Detect which cell encompasses the target text, then output its (X, Y) center coordinate. 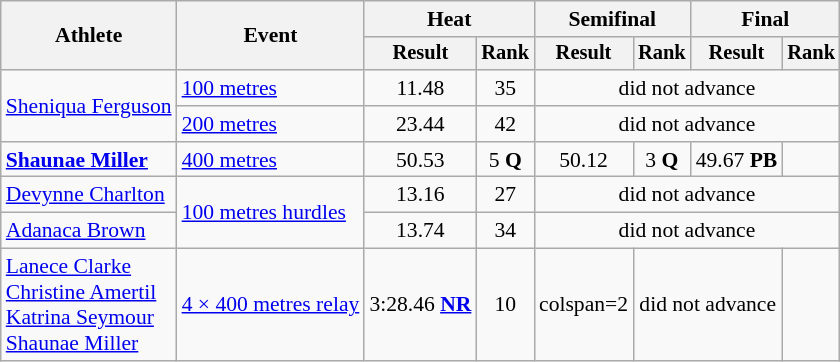
Devynne Charlton (89, 195)
23.44 (420, 124)
42 (505, 124)
4 × 400 metres relay (271, 305)
Final (766, 19)
Heat (449, 19)
3:28.46 NR (420, 305)
100 metres (271, 88)
10 (505, 305)
35 (505, 88)
colspan=2 (584, 305)
400 metres (271, 160)
Event (271, 36)
Sheniqua Ferguson (89, 106)
5 Q (505, 160)
13.74 (420, 231)
Athlete (89, 36)
11.48 (420, 88)
27 (505, 195)
Lanece ClarkeChristine AmertilKatrina SeymourShaunae Miller (89, 305)
Shaunae Miller (89, 160)
34 (505, 231)
13.16 (420, 195)
200 metres (271, 124)
Adanaca Brown (89, 231)
Semifinal (612, 19)
49.67 PB (737, 160)
50.12 (584, 160)
3 Q (662, 160)
100 metres hurdles (271, 212)
50.53 (420, 160)
